From the cell containing the given text, extract its center point as [x, y] coordinate. 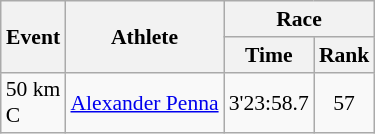
Event [34, 36]
Rank [344, 55]
Time [269, 55]
Athlete [144, 36]
50 km C [34, 102]
3'23:58.7 [269, 102]
Race [300, 19]
57 [344, 102]
Alexander Penna [144, 102]
